Provide the (X, Y) coordinate of the cell's center where the given text is located.  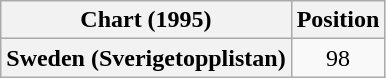
Sweden (Sverigetopplistan) (146, 58)
98 (338, 58)
Position (338, 20)
Chart (1995) (146, 20)
